Locate the cell with the specified text and output its (X, Y) center coordinate. 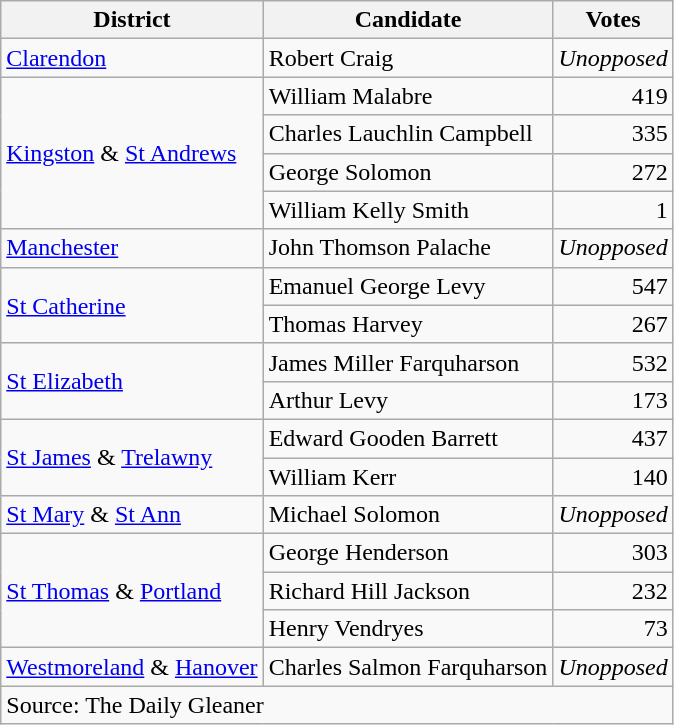
William Kerr (408, 477)
George Henderson (408, 553)
173 (613, 400)
532 (613, 362)
73 (613, 629)
Thomas Harvey (408, 324)
District (132, 20)
140 (613, 477)
Emanuel George Levy (408, 286)
George Solomon (408, 172)
St Elizabeth (132, 381)
Manchester (132, 248)
Robert Craig (408, 58)
Arthur Levy (408, 400)
St Catherine (132, 305)
272 (613, 172)
William Kelly Smith (408, 210)
St Mary & St Ann (132, 515)
Clarendon (132, 58)
James Miller Farquharson (408, 362)
Henry Vendryes (408, 629)
William Malabre (408, 96)
232 (613, 591)
John Thomson Palache (408, 248)
St Thomas & Portland (132, 591)
Westmoreland & Hanover (132, 667)
Michael Solomon (408, 515)
335 (613, 134)
437 (613, 438)
St James & Trelawny (132, 457)
Source: The Daily Gleaner (337, 705)
Charles Salmon Farquharson (408, 667)
419 (613, 96)
547 (613, 286)
Charles Lauchlin Campbell (408, 134)
303 (613, 553)
1 (613, 210)
Richard Hill Jackson (408, 591)
Candidate (408, 20)
267 (613, 324)
Edward Gooden Barrett (408, 438)
Kingston & St Andrews (132, 153)
Votes (613, 20)
